Extract the (X, Y) coordinate from the center of the cell holding the provided text.  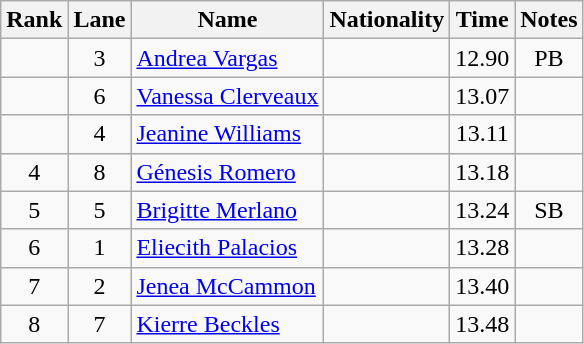
SB (549, 210)
Rank (34, 20)
Name (228, 20)
13.40 (482, 286)
13.48 (482, 324)
Notes (549, 20)
Lane (100, 20)
Jenea McCammon (228, 286)
13.28 (482, 248)
13.11 (482, 134)
2 (100, 286)
1 (100, 248)
Kierre Beckles (228, 324)
Vanessa Clerveaux (228, 96)
Génesis Romero (228, 172)
Nationality (387, 20)
Andrea Vargas (228, 58)
Time (482, 20)
3 (100, 58)
13.18 (482, 172)
13.24 (482, 210)
Eliecith Palacios (228, 248)
PB (549, 58)
Brigitte Merlano (228, 210)
12.90 (482, 58)
13.07 (482, 96)
Jeanine Williams (228, 134)
